Extract the [X, Y] coordinate from the center of the cell holding the provided text.  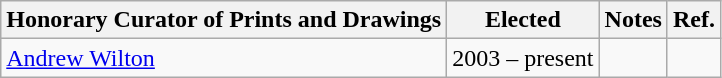
2003 – present [523, 58]
Notes [633, 20]
Elected [523, 20]
Andrew Wilton [224, 58]
Honorary Curator of Prints and Drawings [224, 20]
Ref. [694, 20]
